Output the (X, Y) coordinate of the center of the cell containing the given text.  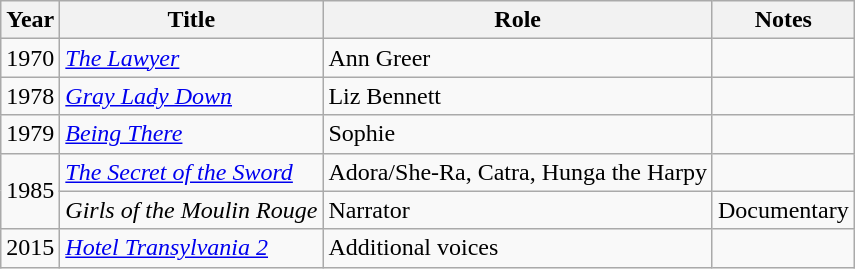
Being There (192, 134)
Sophie (518, 134)
Hotel Transylvania 2 (192, 248)
Documentary (783, 210)
1970 (30, 58)
Adora/She-Ra, Catra, Hunga the Harpy (518, 172)
1979 (30, 134)
1985 (30, 191)
Notes (783, 20)
Additional voices (518, 248)
Role (518, 20)
Gray Lady Down (192, 96)
Ann Greer (518, 58)
The Lawyer (192, 58)
The Secret of the Sword (192, 172)
2015 (30, 248)
Title (192, 20)
1978 (30, 96)
Year (30, 20)
Liz Bennett (518, 96)
Narrator (518, 210)
Girls of the Moulin Rouge (192, 210)
